Pinpoint the cell where the given text exists, returning its [x, y] midpoint coordinate. 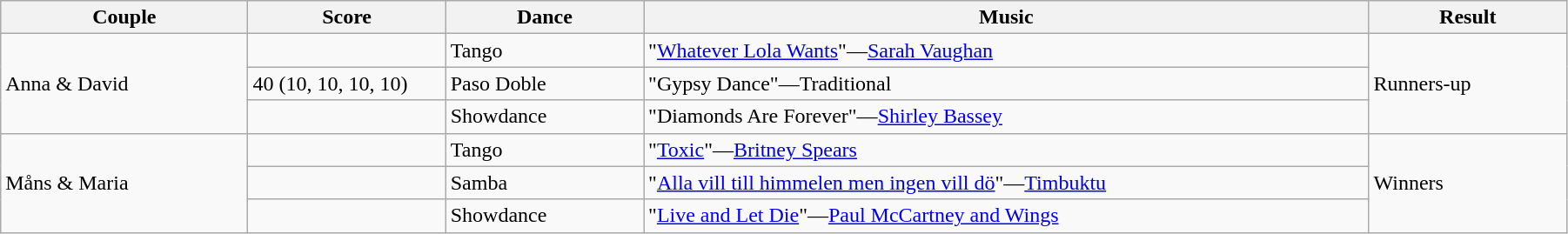
Couple [124, 17]
40 (10, 10, 10, 10) [346, 84]
"Toxic"—Britney Spears [1007, 150]
Samba [545, 183]
"Gypsy Dance"—Traditional [1007, 84]
Winners [1467, 183]
Paso Doble [545, 84]
"Alla vill till himmelen men ingen vill dö"—Timbuktu [1007, 183]
Anna & David [124, 84]
Result [1467, 17]
Måns & Maria [124, 183]
Runners-up [1467, 84]
"Diamonds Are Forever"—Shirley Bassey [1007, 117]
"Whatever Lola Wants"—Sarah Vaughan [1007, 50]
"Live and Let Die"—Paul McCartney and Wings [1007, 216]
Score [346, 17]
Dance [545, 17]
Music [1007, 17]
